Search for the cell housing the specified text and yield its (x, y) center coordinate. 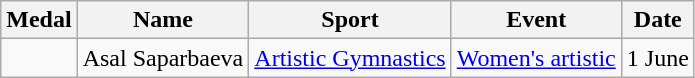
Name (163, 20)
1 June (658, 58)
Artistic Gymnastics (350, 58)
Date (658, 20)
Asal Saparbaeva (163, 58)
Sport (350, 20)
Event (536, 20)
Medal (39, 20)
Women's artistic (536, 58)
